Provide the [X, Y] coordinate of the cell's center where the given text is located.  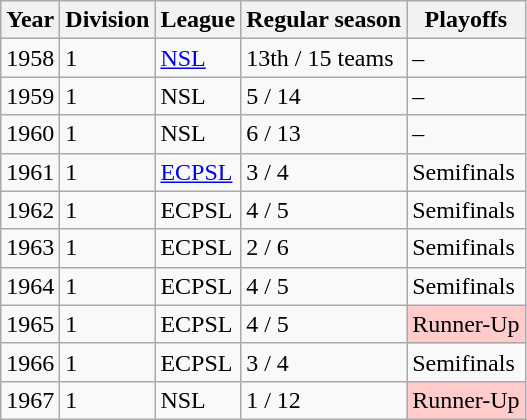
1960 [30, 134]
Division [108, 20]
6 / 13 [324, 134]
League [198, 20]
13th / 15 teams [324, 58]
1958 [30, 58]
Year [30, 20]
1965 [30, 324]
1967 [30, 400]
1961 [30, 172]
1 / 12 [324, 400]
1962 [30, 210]
2 / 6 [324, 248]
Regular season [324, 20]
Playoffs [466, 20]
5 / 14 [324, 96]
1963 [30, 248]
1966 [30, 362]
1959 [30, 96]
1964 [30, 286]
